Return (x, y) of the center of cell containing provided text 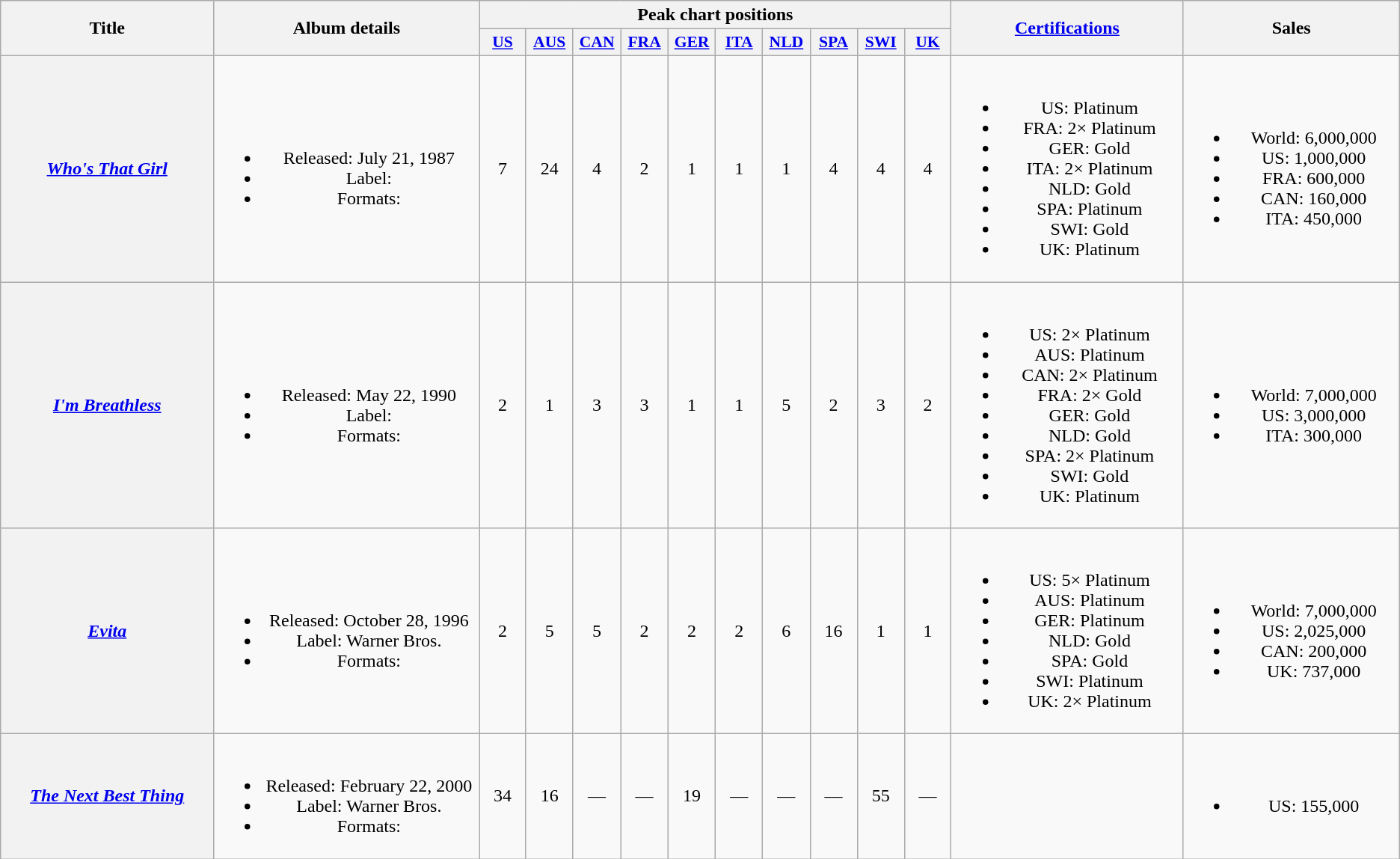
UK (927, 43)
Who's That Girl (108, 168)
Certifications (1067, 28)
7 (503, 168)
Album details (347, 28)
SWI (881, 43)
Released: May 22, 1990Label: Formats: (347, 404)
World: 7,000,000US: 3,000,000ITA: 300,000 (1291, 404)
US: PlatinumFRA: 2× PlatinumGER: GoldITA: 2× PlatinumNLD: GoldSPA: PlatinumSWI: GoldUK: Platinum (1067, 168)
Released: October 28, 1996Label: Warner Bros.Formats: (347, 632)
US: 2× PlatinumAUS: PlatinumCAN: 2× PlatinumFRA: 2× GoldGER: GoldNLD: GoldSPA: 2× PlatinumSWI: GoldUK: Platinum (1067, 404)
The Next Best Thing (108, 796)
US: 155,000 (1291, 796)
I'm Breathless (108, 404)
World: 7,000,000US: 2,025,000CAN: 200,000UK: 737,000 (1291, 632)
19 (692, 796)
Evita (108, 632)
FRA (645, 43)
Title (108, 28)
Sales (1291, 28)
24 (549, 168)
NLD (787, 43)
US (503, 43)
World: 6,000,000US: 1,000,000FRA: 600,000CAN: 160,000ITA: 450,000 (1291, 168)
Peak chart positions (715, 15)
55 (881, 796)
US: 5× PlatinumAUS: PlatinumGER: PlatinumNLD: GoldSPA: GoldSWI: PlatinumUK: 2× Platinum (1067, 632)
Released: July 21, 1987Label: Formats: (347, 168)
ITA (739, 43)
SPA (833, 43)
6 (787, 632)
34 (503, 796)
CAN (597, 43)
AUS (549, 43)
GER (692, 43)
Released: February 22, 2000Label: Warner Bros.Formats: (347, 796)
